Output the (x, y) coordinate of the center of the cell containing the given text.  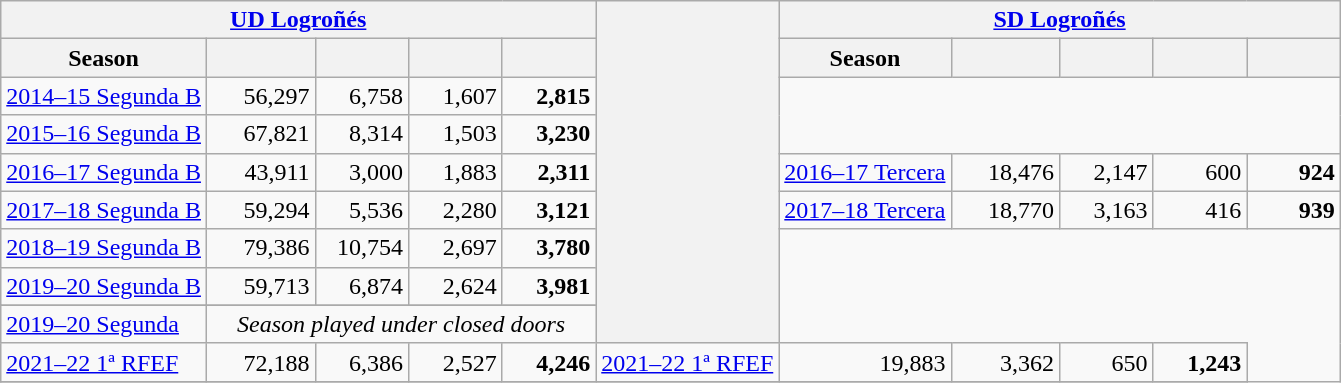
18,770 (1006, 210)
2,815 (549, 96)
59,294 (260, 210)
2,697 (456, 248)
8,314 (362, 134)
43,911 (260, 172)
2017–18 Tercera (865, 210)
2016–17 Segunda B (104, 172)
6,874 (362, 286)
650 (1107, 362)
3,121 (549, 210)
1,883 (456, 172)
1,503 (456, 134)
59,713 (260, 286)
72,188 (260, 362)
56,297 (260, 96)
3,163 (1107, 210)
416 (1200, 210)
6,758 (362, 96)
3,230 (549, 134)
4,246 (549, 362)
3,000 (362, 172)
SD Logroñés (1060, 20)
Season played under closed doors (400, 324)
2,147 (1107, 172)
10,754 (362, 248)
2019–20 Segunda (104, 324)
UD Logroñés (298, 20)
79,386 (260, 248)
600 (1200, 172)
3,981 (549, 286)
2,527 (456, 362)
2015–16 Segunda B (104, 134)
19,883 (865, 362)
5,536 (362, 210)
2017–18 Segunda B (104, 210)
18,476 (1006, 172)
2019–20 Segunda B (104, 286)
2,280 (456, 210)
67,821 (260, 134)
2018–19 Segunda B (104, 248)
2016–17 Tercera (865, 172)
3,780 (549, 248)
2,624 (456, 286)
3,362 (1006, 362)
939 (1294, 210)
2014–15 Segunda B (104, 96)
1,607 (456, 96)
1,243 (1200, 362)
6,386 (362, 362)
2,311 (549, 172)
924 (1294, 172)
